Output the (X, Y) coordinate of the center of the cell containing the given text.  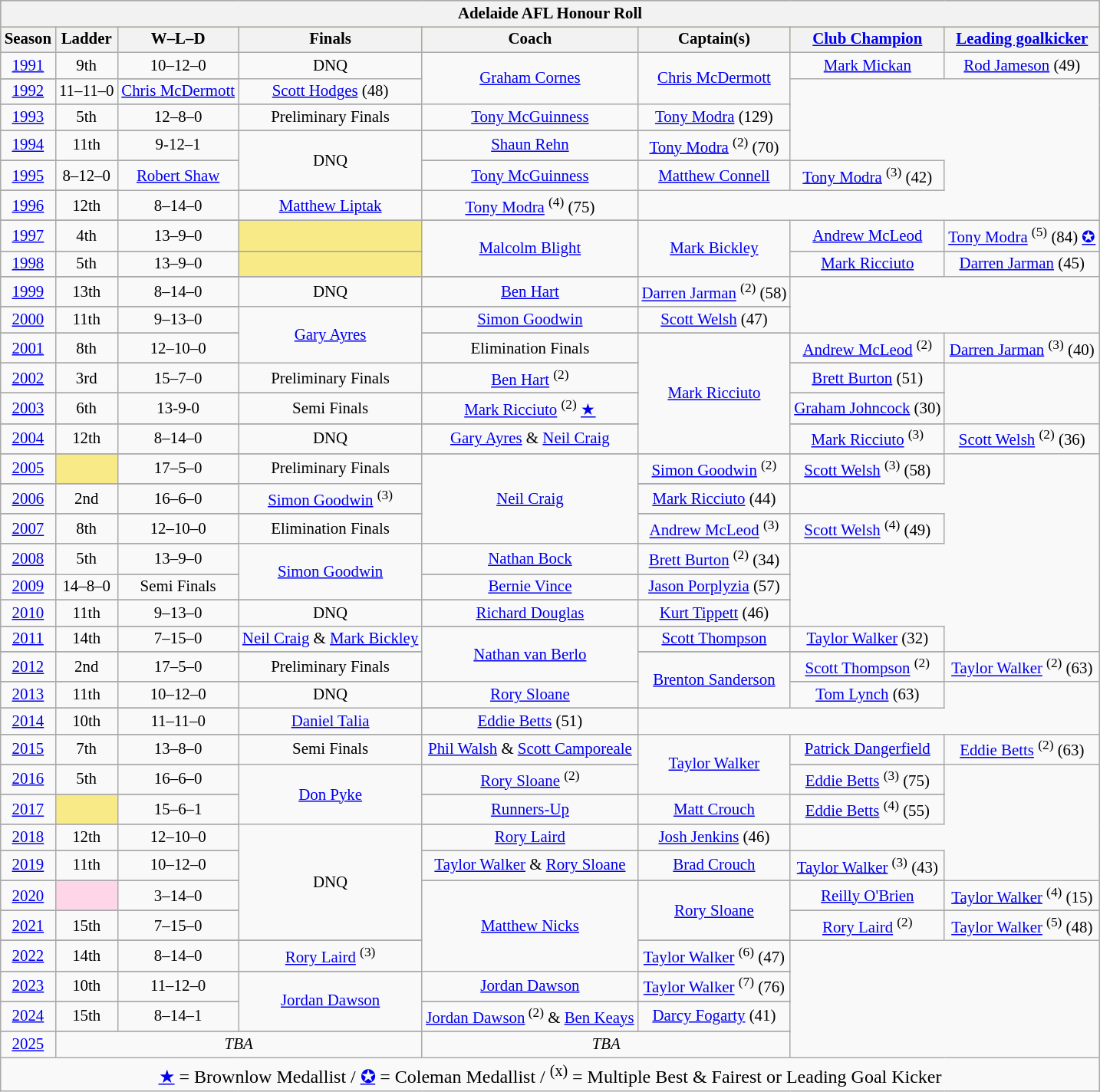
Rory Sloane (2) (529, 779)
Don Pyke (330, 794)
Eddie Betts (4) (55) (867, 810)
9th (86, 65)
Malcolm Blight (529, 248)
2019 (28, 865)
Matt Crouch (715, 810)
Robert Shaw (178, 175)
Kurt Tippett (46) (715, 613)
2012 (28, 667)
Graham Johncock (30) (867, 408)
7th (86, 748)
Jason Porplyzia (57) (715, 587)
Jordan Dawson (2) & Ben Keays (529, 1015)
13–8–0 (178, 748)
2003 (28, 408)
Leading goalkicker (1022, 40)
2001 (28, 348)
2008 (28, 558)
Runners-Up (529, 810)
2000 (28, 320)
2014 (28, 721)
Taylor Walker (6) (47) (715, 955)
Andrew McLeod (3) (715, 529)
2004 (28, 439)
Mark Mickan (867, 65)
Reilly O'Brien (867, 896)
1999 (28, 291)
Scott Welsh (2) (36) (1022, 439)
Scott Thompson (715, 639)
Finals (330, 40)
2015 (28, 748)
Simon Goodwin (2) (715, 468)
Andrew McLeod (2) (867, 348)
2023 (28, 986)
8–12–0 (86, 175)
2005 (28, 468)
Taylor Walker (32) (867, 639)
11–12–0 (178, 986)
Tony Modra (3) (42) (867, 175)
Brett Burton (2) (34) (715, 558)
Season (28, 40)
8–14–1 (178, 1015)
1996 (28, 206)
Brad Crouch (715, 865)
2010 (28, 613)
2002 (28, 377)
Club Champion (867, 40)
Scott Hodges (48) (330, 91)
2007 (28, 529)
4th (86, 236)
Matthew Connell (715, 175)
Josh Jenkins (46) (715, 837)
Neil Craig (529, 498)
Mark Ricciuto (3) (867, 439)
Graham Cornes (529, 78)
1993 (28, 117)
6th (86, 408)
★ = Brownlow Medallist / ✪ = Coleman Medallist / (x) = Multiple Best & Fairest or Leading Goal Kicker (551, 1075)
Mark Ricciuto (44) (715, 498)
13-9-0 (178, 408)
Ladder (86, 40)
Tony Modra (2) (70) (715, 146)
Patrick Dangerfield (867, 748)
2011 (28, 639)
Darren Jarman (3) (40) (1022, 348)
1994 (28, 146)
Scott Thompson (2) (867, 667)
Ben Hart (529, 291)
Matthew Nicks (529, 926)
1997 (28, 236)
Mark Bickley (715, 248)
2006 (28, 498)
Matthew Liptak (330, 206)
Andrew McLeod (867, 236)
Brett Burton (51) (867, 377)
Eddie Betts (3) (75) (867, 779)
Rory Laird (2) (867, 926)
15–7–0 (178, 377)
Scott Welsh (3) (58) (867, 468)
Simon Goodwin (3) (330, 498)
Neil Craig & Mark Bickley (330, 639)
2025 (28, 1044)
2024 (28, 1015)
Eddie Betts (51) (529, 721)
Richard Douglas (529, 613)
Mark Ricciuto (2) ★ (529, 408)
3rd (86, 377)
Scott Welsh (4) (49) (867, 529)
Tony Modra (5) (84) ✪ (1022, 236)
Nathan van Berlo (529, 653)
Scott Welsh (47) (715, 320)
Coach (529, 40)
Tony Modra (129) (715, 117)
Phil Walsh & Scott Camporeale (529, 748)
Brenton Sanderson (715, 679)
Eddie Betts (2) (63) (1022, 748)
3–14–0 (178, 896)
Taylor Walker (715, 764)
Taylor Walker (3) (43) (867, 865)
15–6–1 (178, 810)
1991 (28, 65)
Darren Jarman (2) (58) (715, 291)
Bernie Vince (529, 587)
Tom Lynch (63) (867, 695)
Rory Laird (529, 837)
2020 (28, 896)
Taylor Walker (4) (15) (1022, 896)
13th (86, 291)
Taylor Walker & Rory Sloane (529, 865)
2009 (28, 587)
2018 (28, 837)
1995 (28, 175)
1998 (28, 264)
Adelaide AFL Honour Roll (551, 14)
W–L–D (178, 40)
1992 (28, 91)
Nathan Bock (529, 558)
12–8–0 (178, 117)
Taylor Walker (5) (48) (1022, 926)
14–8–0 (86, 587)
Rod Jameson (49) (1022, 65)
Daniel Talia (330, 721)
Tony Modra (4) (75) (529, 206)
2013 (28, 695)
2016 (28, 779)
Darren Jarman (45) (1022, 264)
9-12–1 (178, 146)
Rory Laird (3) (330, 955)
Captain(s) (715, 40)
Taylor Walker (2) (63) (1022, 667)
Darcy Fogarty (41) (715, 1015)
Taylor Walker (7) (76) (715, 986)
Gary Ayres & Neil Craig (529, 439)
2021 (28, 926)
Gary Ayres (330, 334)
Shaun Rehn (529, 146)
2022 (28, 955)
2017 (28, 810)
Ben Hart (2) (529, 377)
